Detect which cell encompasses the target text, then output its (X, Y) center coordinate. 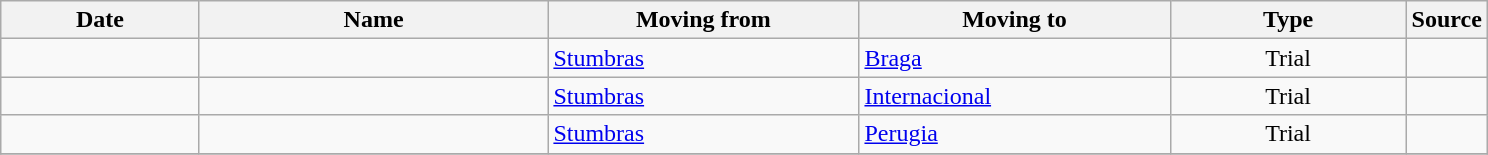
Braga (1014, 58)
Name (374, 20)
Moving to (1014, 20)
Type (1288, 20)
Date (100, 20)
Internacional (1014, 96)
Source (1446, 20)
Perugia (1014, 134)
Moving from (704, 20)
